Output the (X, Y) coordinate of the center of the cell containing the given text.  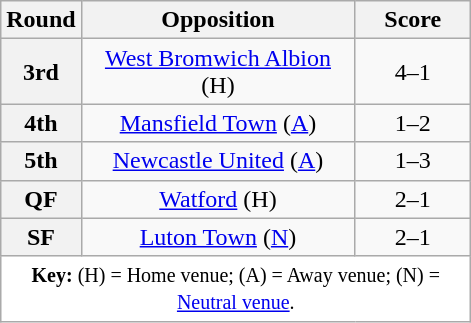
Score (413, 20)
SF (41, 237)
Mansfield Town (A) (218, 123)
Newcastle United (A) (218, 161)
4th (41, 123)
5th (41, 161)
Round (41, 20)
1–3 (413, 161)
West Bromwich Albion (H) (218, 72)
Opposition (218, 20)
Watford (H) (218, 199)
1–2 (413, 123)
Key: (H) = Home venue; (A) = Away venue; (N) = Neutral venue. (236, 288)
QF (41, 199)
Luton Town (N) (218, 237)
4–1 (413, 72)
3rd (41, 72)
